Return [x, y] of the center of cell containing provided text 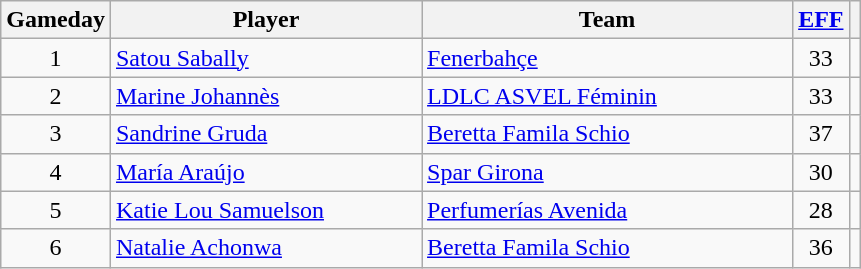
Team [608, 20]
3 [56, 134]
Perfumerías Avenida [608, 210]
Satou Sabally [266, 58]
6 [56, 248]
30 [821, 172]
5 [56, 210]
Fenerbahçe [608, 58]
2 [56, 96]
Spar Girona [608, 172]
4 [56, 172]
Sandrine Gruda [266, 134]
Marine Johannès [266, 96]
LDLC ASVEL Féminin [608, 96]
Gameday [56, 20]
37 [821, 134]
María Araújo [266, 172]
36 [821, 248]
28 [821, 210]
Katie Lou Samuelson [266, 210]
Natalie Achonwa [266, 248]
EFF [821, 20]
Player [266, 20]
1 [56, 58]
